Extract the [x, y] coordinate from the center of the cell holding the provided text.  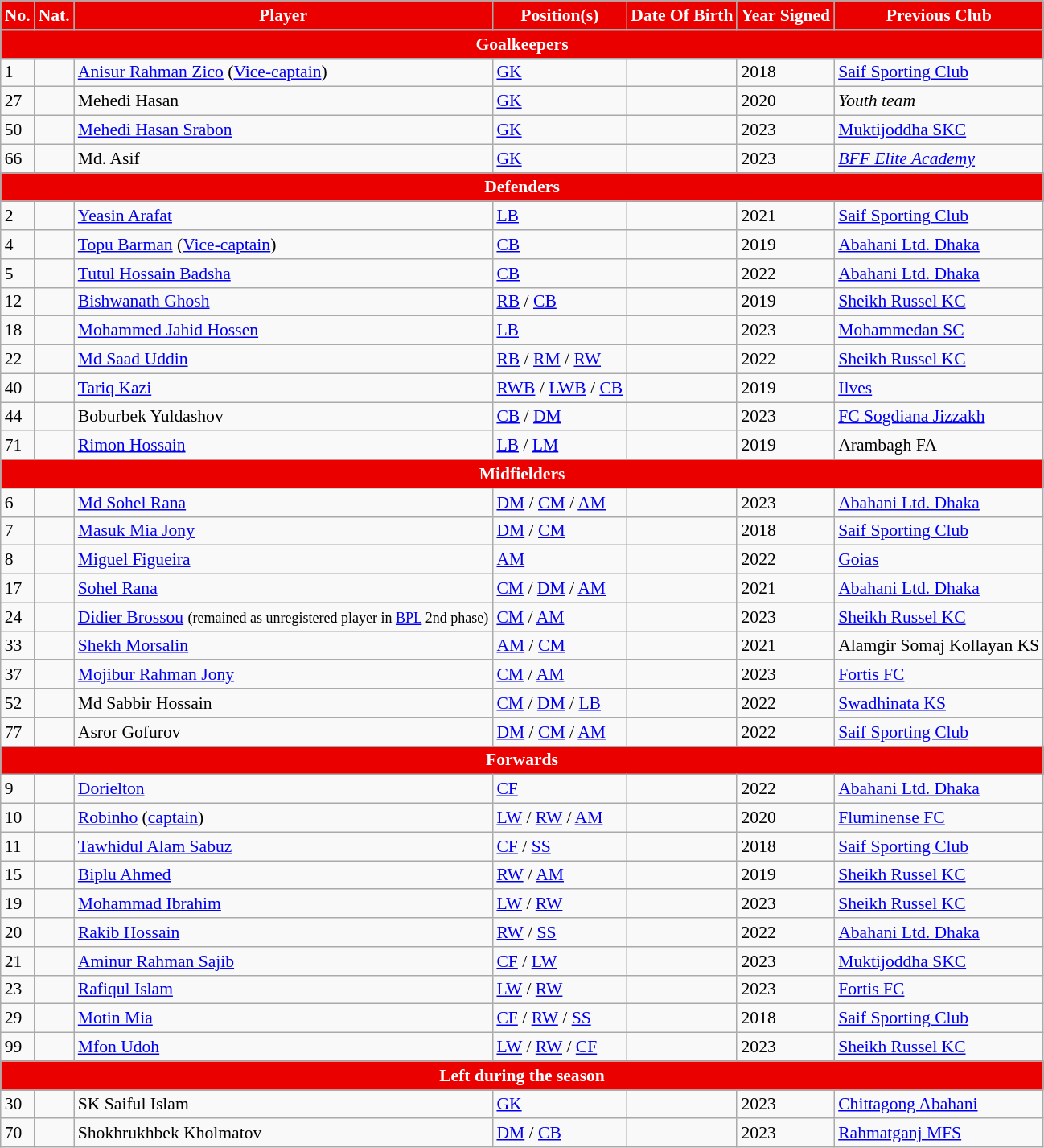
2 [18, 216]
19 [18, 904]
20 [18, 932]
27 [18, 101]
Mojibur Rahman Jony [283, 675]
Nat. [55, 15]
LW / RW / AM [560, 818]
8 [18, 560]
Md. Asif [283, 158]
21 [18, 961]
Goias [939, 560]
Tawhidul Alam Sabuz [283, 846]
Mfon Udoh [283, 1047]
11 [18, 846]
DM / CM [560, 531]
Motin Mia [283, 1018]
30 [18, 1105]
Rakib Hossain [283, 932]
77 [18, 732]
CB / DM [560, 417]
9 [18, 789]
AM / CM [560, 646]
Defenders [523, 187]
CF / LW [560, 961]
CF / RW / SS [560, 1018]
Boburbek Yuldashov [283, 417]
7 [18, 531]
Year Signed [785, 15]
Rimon Hossain [283, 446]
Mehedi Hasan [283, 101]
18 [18, 331]
10 [18, 818]
DM / CB [560, 1134]
33 [18, 646]
1 [18, 72]
66 [18, 158]
Arambagh FA [939, 446]
99 [18, 1047]
15 [18, 875]
Shokhrukhbek Kholmatov [283, 1134]
RW / SS [560, 932]
Chittagong Abahani [939, 1105]
71 [18, 446]
Biplu Ahmed [283, 875]
Md Sohel Rana [283, 503]
29 [18, 1018]
Tariq Kazi [283, 388]
Position(s) [560, 15]
52 [18, 703]
50 [18, 130]
BFF Elite Academy [939, 158]
Mohammed Jahid Hossen [283, 331]
Tutul Hossain Badsha [283, 274]
Swadhinata KS [939, 703]
44 [18, 417]
AM [560, 560]
37 [18, 675]
RB / CB [560, 302]
12 [18, 302]
Fluminense FC [939, 818]
Rafiqul Islam [283, 990]
RWB / LWB / CB [560, 388]
Dorielton [283, 789]
23 [18, 990]
Player [283, 15]
Ilves [939, 388]
Asror Gofurov [283, 732]
Previous Club [939, 15]
5 [18, 274]
CF / SS [560, 846]
6 [18, 503]
Forwards [523, 760]
CF [560, 789]
Left during the season [523, 1076]
Mohammedan SC [939, 331]
Goalkeepers [523, 44]
Yeasin Arafat [283, 216]
Date Of Birth [682, 15]
SK Saiful Islam [283, 1105]
4 [18, 245]
FC Sogdiana Jizzakh [939, 417]
Md Sabbir Hossain [283, 703]
LW / RW / CF [560, 1047]
Aminur Rahman Sajib [283, 961]
Mohammad Ibrahim [283, 904]
Topu Barman (Vice-captain) [283, 245]
24 [18, 617]
22 [18, 360]
Mehedi Hasan Srabon [283, 130]
Miguel Figueira [283, 560]
Youth team [939, 101]
Sohel Rana [283, 589]
Bishwanath Ghosh [283, 302]
Shekh Morsalin [283, 646]
LB / LM [560, 446]
17 [18, 589]
CM / DM / LB [560, 703]
Didier Brossou (remained as unregistered player in BPL 2nd phase) [283, 617]
No. [18, 15]
Anisur Rahman Zico (Vice-captain) [283, 72]
40 [18, 388]
Md Saad Uddin [283, 360]
RW / AM [560, 875]
Robinho (captain) [283, 818]
CM / DM / AM [560, 589]
Masuk Mia Jony [283, 531]
Midfielders [523, 474]
RB / RM / RW [560, 360]
Alamgir Somaj Kollayan KS [939, 646]
Rahmatganj MFS [939, 1134]
70 [18, 1134]
